Capture the cell that displays the provided text and extract its [x, y] central coordinate. 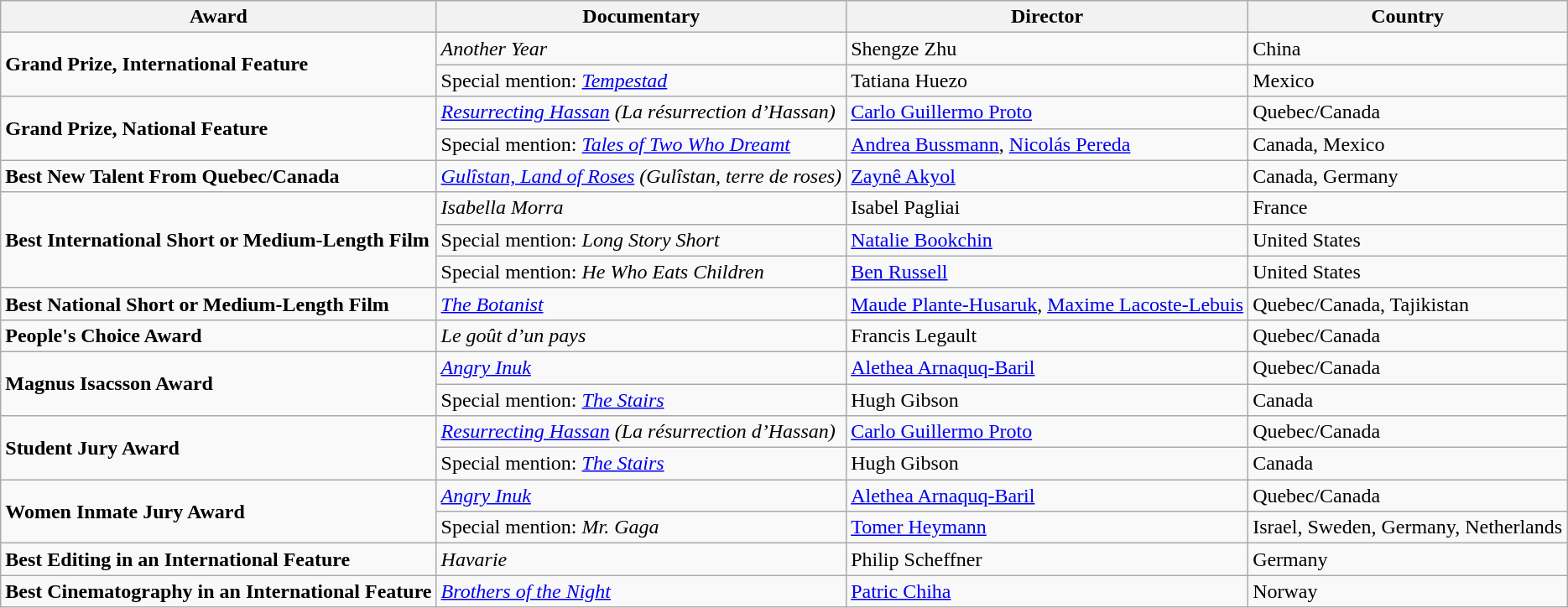
Isabel Pagliai [1047, 208]
Patric Chiha [1047, 591]
Student Jury Award [218, 448]
China [1408, 49]
Philip Scheffner [1047, 559]
Best Editing in an International Feature [218, 559]
Tomer Heymann [1047, 527]
Canada, Mexico [1408, 144]
Israel, Sweden, Germany, Netherlands [1408, 527]
Special mention: Long Story Short [641, 240]
The Botanist [641, 304]
Country [1408, 17]
Canada, Germany [1408, 176]
Gulîstan, Land of Roses (Gulîstan, terre de roses) [641, 176]
Best Cinematography in an International Feature [218, 591]
Special mention: Mr. Gaga [641, 527]
Best International Short or Medium-Length Film [218, 240]
France [1408, 208]
Norway [1408, 591]
Magnus Isacsson Award [218, 383]
Best National Short or Medium-Length Film [218, 304]
Zaynê Akyol [1047, 176]
Women Inmate Jury Award [218, 512]
Special mention: Tales of Two Who Dreamt [641, 144]
Brothers of the Night [641, 591]
Ben Russell [1047, 272]
Shengze Zhu [1047, 49]
People's Choice Award [218, 335]
Maude Plante-Husaruk, Maxime Lacoste-Lebuis [1047, 304]
Special mention: Tempestad [641, 81]
Grand Prize, National Feature [218, 128]
Documentary [641, 17]
Le goût d’un pays [641, 335]
Director [1047, 17]
Tatiana Huezo [1047, 81]
Francis Legault [1047, 335]
Isabella Morra [641, 208]
Award [218, 17]
Andrea Bussmann, Nicolás Pereda [1047, 144]
Quebec/Canada, Tajikistan [1408, 304]
Best New Talent From Quebec/Canada [218, 176]
Grand Prize, International Feature [218, 65]
Another Year [641, 49]
Germany [1408, 559]
Mexico [1408, 81]
Natalie Bookchin [1047, 240]
Havarie [641, 559]
Special mention: He Who Eats Children [641, 272]
